Locate the cell with the specified text and output its (x, y) center coordinate. 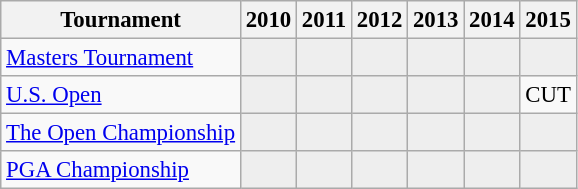
2012 (379, 20)
2013 (436, 20)
Masters Tournament (121, 58)
PGA Championship (121, 170)
2015 (548, 20)
2014 (492, 20)
2010 (268, 20)
CUT (548, 95)
The Open Championship (121, 133)
U.S. Open (121, 95)
2011 (324, 20)
Tournament (121, 20)
